Search for the cell housing the specified text and yield its (x, y) center coordinate. 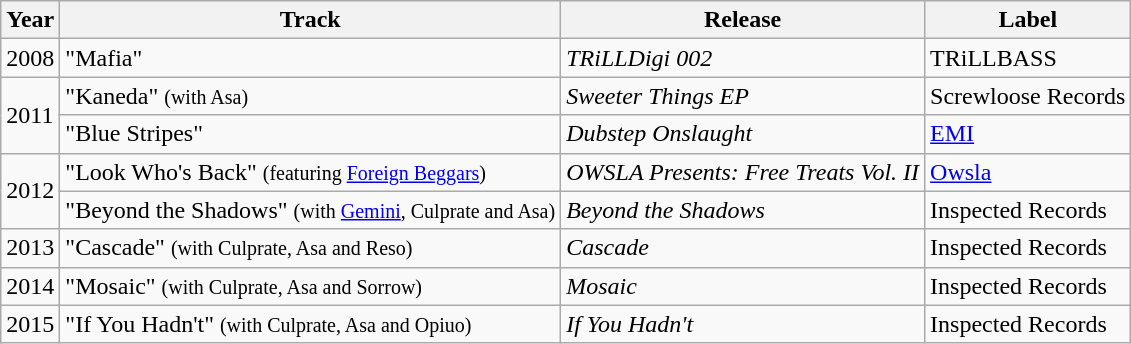
"Mafia" (310, 58)
Cascade (743, 248)
"Cascade" (with Culprate, Asa and Reso) (310, 248)
2014 (30, 286)
Mosaic (743, 286)
TRiLLBASS (1028, 58)
"If You Hadn't" (with Culprate, Asa and Opiuo) (310, 324)
TRiLLDigi 002 (743, 58)
"Kaneda" (with Asa) (310, 96)
OWSLA Presents: Free Treats Vol. II (743, 172)
"Mosaic" (with Culprate, Asa and Sorrow) (310, 286)
"Beyond the Shadows" (with Gemini, Culprate and Asa) (310, 210)
"Look Who's Back" (featuring Foreign Beggars) (310, 172)
Screwloose Records (1028, 96)
Owsla (1028, 172)
Dubstep Onslaught (743, 134)
Sweeter Things EP (743, 96)
"Blue Stripes" (310, 134)
Label (1028, 20)
Release (743, 20)
2008 (30, 58)
Track (310, 20)
Year (30, 20)
2015 (30, 324)
EMI (1028, 134)
Beyond the Shadows (743, 210)
2011 (30, 115)
2012 (30, 191)
If You Hadn't (743, 324)
2013 (30, 248)
